Capture the cell that displays the provided text and extract its [X, Y] central coordinate. 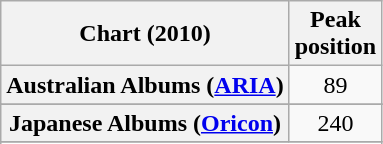
240 [335, 123]
Australian Albums (ARIA) [145, 85]
Peakposition [335, 34]
Chart (2010) [145, 34]
89 [335, 85]
Japanese Albums (Oricon) [145, 123]
